Extract the [x, y] coordinate from the center of the cell holding the provided text.  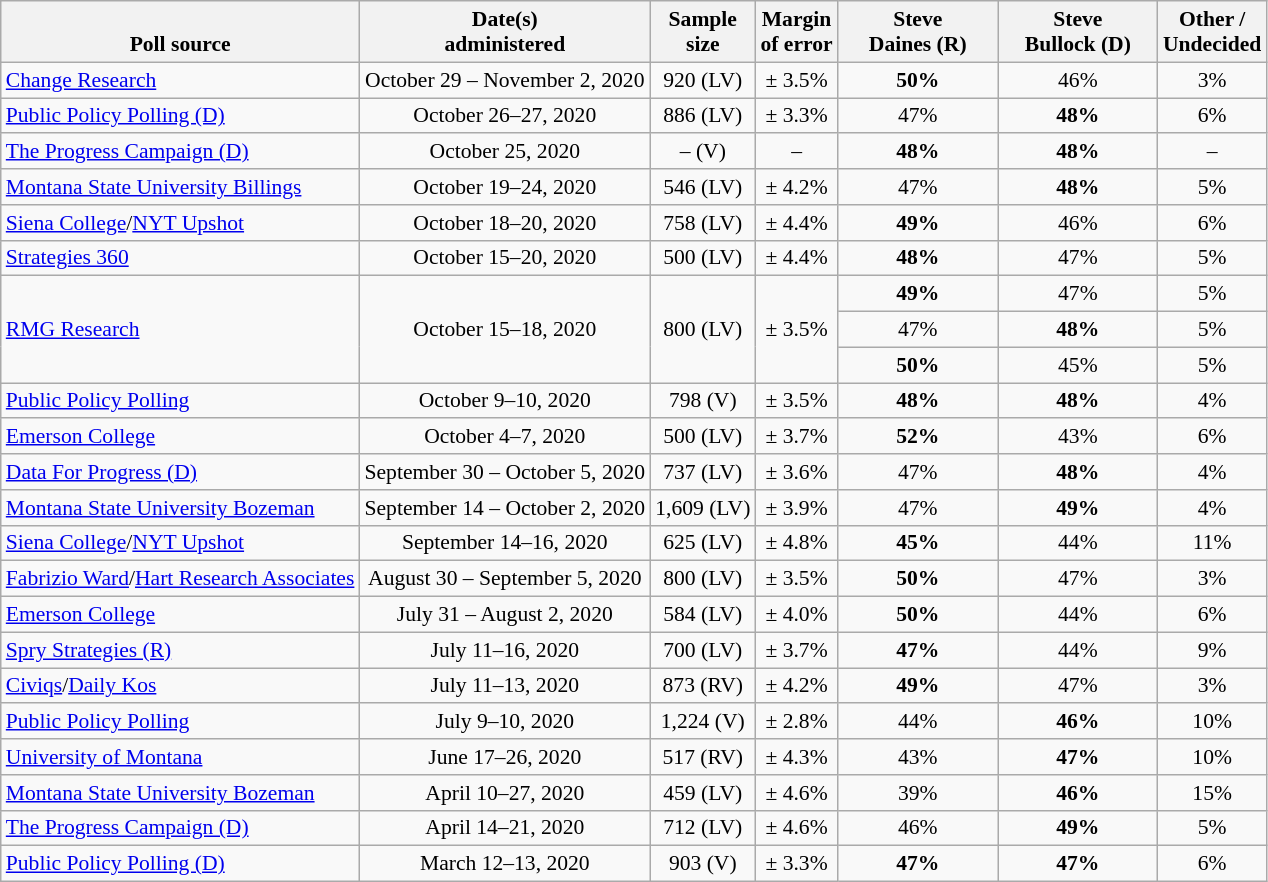
October 29 – November 2, 2020 [504, 80]
Other /Undecided [1212, 32]
April 14–21, 2020 [504, 828]
± 3.6% [796, 472]
RMG Research [180, 330]
737 (LV) [702, 472]
October 15–20, 2020 [504, 258]
University of Montana [180, 757]
Marginof error [796, 32]
798 (V) [702, 401]
Date(s)administered [504, 32]
September 14 – October 2, 2020 [504, 508]
SteveDaines (R) [918, 32]
July 9–10, 2020 [504, 722]
Spry Strategies (R) [180, 650]
July 11–13, 2020 [504, 686]
Strategies 360 [180, 258]
October 25, 2020 [504, 152]
712 (LV) [702, 828]
October 9–10, 2020 [504, 401]
758 (LV) [702, 223]
October 19–24, 2020 [504, 187]
52% [918, 437]
± 3.9% [796, 508]
September 14–16, 2020 [504, 543]
Civiqs/Daily Kos [180, 686]
July 11–16, 2020 [504, 650]
9% [1212, 650]
920 (LV) [702, 80]
459 (LV) [702, 793]
March 12–13, 2020 [504, 864]
886 (LV) [702, 116]
Montana State University Billings [180, 187]
700 (LV) [702, 650]
15% [1212, 793]
903 (V) [702, 864]
± 4.8% [796, 543]
October 18–20, 2020 [504, 223]
Fabrizio Ward/Hart Research Associates [180, 579]
August 30 – September 5, 2020 [504, 579]
11% [1212, 543]
1,609 (LV) [702, 508]
584 (LV) [702, 615]
– (V) [702, 152]
October 26–27, 2020 [504, 116]
Samplesize [702, 32]
517 (RV) [702, 757]
39% [918, 793]
546 (LV) [702, 187]
873 (RV) [702, 686]
June 17–26, 2020 [504, 757]
± 4.0% [796, 615]
625 (LV) [702, 543]
July 31 – August 2, 2020 [504, 615]
1,224 (V) [702, 722]
April 10–27, 2020 [504, 793]
SteveBullock (D) [1078, 32]
Poll source [180, 32]
October 15–18, 2020 [504, 330]
October 4–7, 2020 [504, 437]
± 4.3% [796, 757]
Change Research [180, 80]
September 30 – October 5, 2020 [504, 472]
Data For Progress (D) [180, 472]
± 2.8% [796, 722]
